Determine the [x, y] coordinate at the center of the cell enclosing the given text.  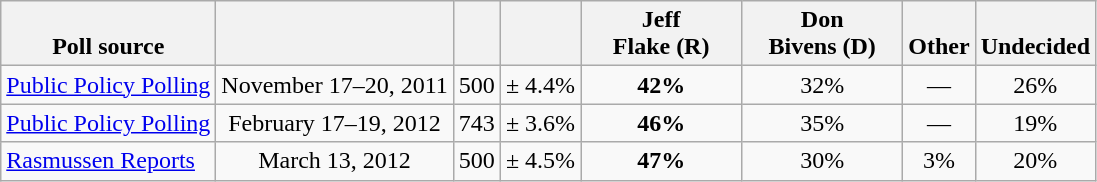
Undecided [1035, 34]
35% [822, 123]
Poll source [108, 34]
26% [1035, 85]
Other [939, 34]
± 4.5% [540, 161]
47% [662, 161]
February 17–19, 2012 [334, 123]
± 3.6% [540, 123]
30% [822, 161]
March 13, 2012 [334, 161]
JeffFlake (R) [662, 34]
November 17–20, 2011 [334, 85]
Rasmussen Reports [108, 161]
19% [1035, 123]
± 4.4% [540, 85]
DonBivens (D) [822, 34]
743 [476, 123]
46% [662, 123]
3% [939, 161]
42% [662, 85]
32% [822, 85]
20% [1035, 161]
